For the text-containing cell, return its midpoint in (X, Y) coordinate format. 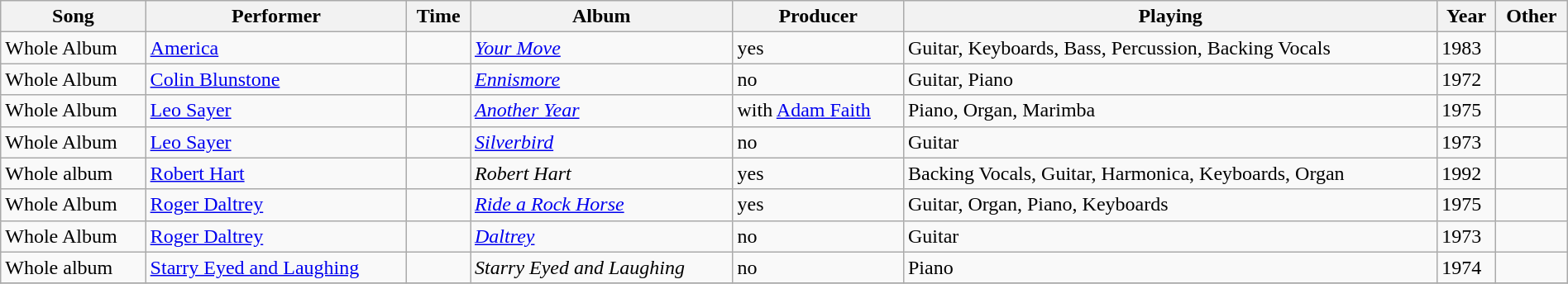
Daltrey (600, 236)
Playing (1169, 17)
Another Year (600, 111)
Piano, Organ, Marimba (1169, 111)
Colin Blunstone (276, 79)
Your Move (600, 48)
Guitar, Organ, Piano, Keyboards (1169, 205)
Time (438, 17)
Guitar, Keyboards, Bass, Percussion, Backing Vocals (1169, 48)
Backing Vocals, Guitar, Harmonica, Keyboards, Organ (1169, 173)
Piano (1169, 267)
Silverbird (600, 142)
Ennismore (600, 79)
Guitar, Piano (1169, 79)
Song (73, 17)
1992 (1467, 173)
1974 (1467, 267)
Album (600, 17)
Performer (276, 17)
1983 (1467, 48)
1972 (1467, 79)
Producer (819, 17)
Year (1467, 17)
America (276, 48)
with Adam Faith (819, 111)
Other (1532, 17)
Ride a Rock Horse (600, 205)
